Provide the [x, y] coordinate of the cell's center where the given text is located.  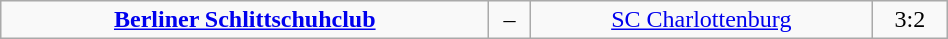
– [510, 20]
3:2 [910, 20]
Berliner Schlittschuhclub [245, 20]
SC Charlottenburg [701, 20]
